From the cell containing the given text, extract its center point as (X, Y) coordinate. 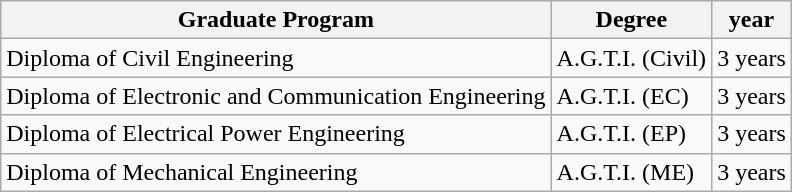
A.G.T.I. (Civil) (632, 58)
year (752, 20)
Diploma of Civil Engineering (276, 58)
A.G.T.I. (EP) (632, 134)
Diploma of Electrical Power Engineering (276, 134)
Diploma of Mechanical Engineering (276, 172)
A.G.T.I. (EC) (632, 96)
A.G.T.I. (ME) (632, 172)
Degree (632, 20)
Diploma of Electronic and Communication Engineering (276, 96)
Graduate Program (276, 20)
